Capture the cell that displays the provided text and extract its [x, y] central coordinate. 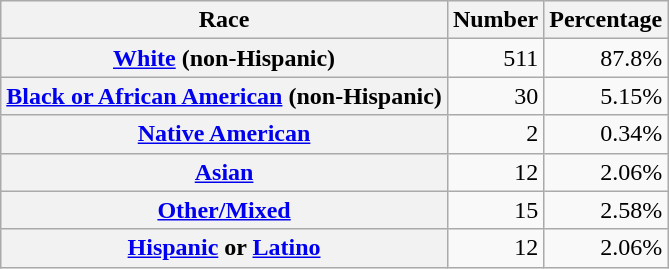
0.34% [606, 134]
Percentage [606, 20]
Native American [224, 134]
Asian [224, 172]
Other/Mixed [224, 210]
White (non-Hispanic) [224, 58]
Number [495, 20]
Hispanic or Latino [224, 248]
2 [495, 134]
511 [495, 58]
Black or African American (non-Hispanic) [224, 96]
Race [224, 20]
30 [495, 96]
15 [495, 210]
2.58% [606, 210]
87.8% [606, 58]
5.15% [606, 96]
